Extract the (x, y) coordinate from the center of the cell holding the provided text.  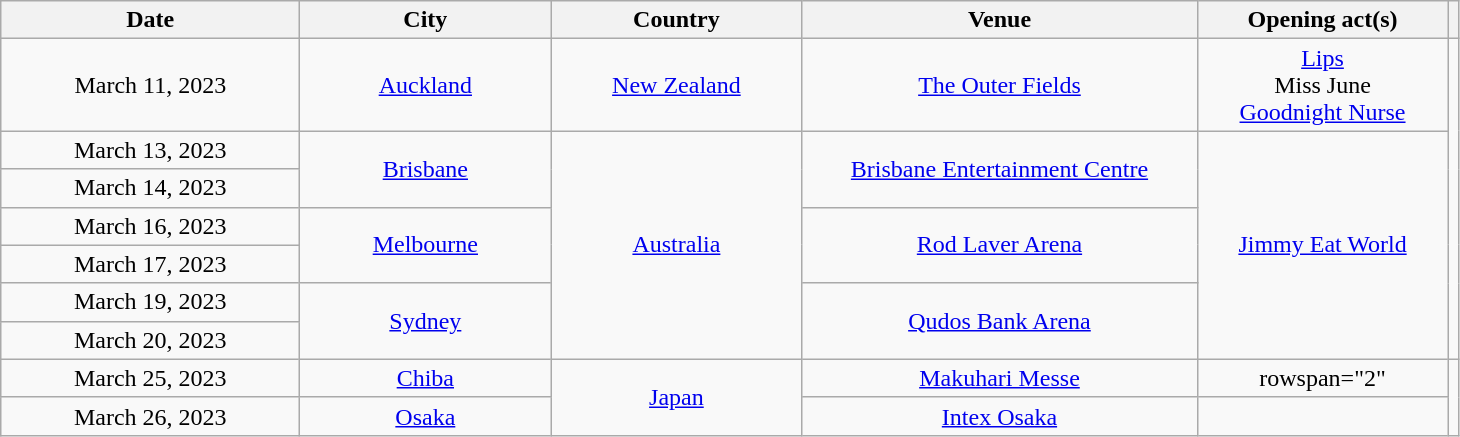
Qudos Bank Arena (1000, 321)
Makuhari Messe (1000, 378)
New Zealand (676, 85)
March 19, 2023 (150, 302)
Sydney (426, 321)
Rod Laver Arena (1000, 245)
Melbourne (426, 245)
Brisbane (426, 169)
Opening act(s) (1322, 20)
March 17, 2023 (150, 264)
Country (676, 20)
Japan (676, 397)
rowspan="2" (1322, 378)
Brisbane Entertainment Centre (1000, 169)
March 26, 2023 (150, 416)
Auckland (426, 85)
March 13, 2023 (150, 150)
Venue (1000, 20)
March 14, 2023 (150, 188)
Intex Osaka (1000, 416)
Osaka (426, 416)
City (426, 20)
March 20, 2023 (150, 340)
The Outer Fields (1000, 85)
Australia (676, 245)
March 25, 2023 (150, 378)
March 16, 2023 (150, 226)
Jimmy Eat World (1322, 245)
Date (150, 20)
LipsMiss JuneGoodnight Nurse (1322, 85)
Chiba (426, 378)
March 11, 2023 (150, 85)
